Scan for the cell matching the given text and deliver its (x, y) coordinate at center. 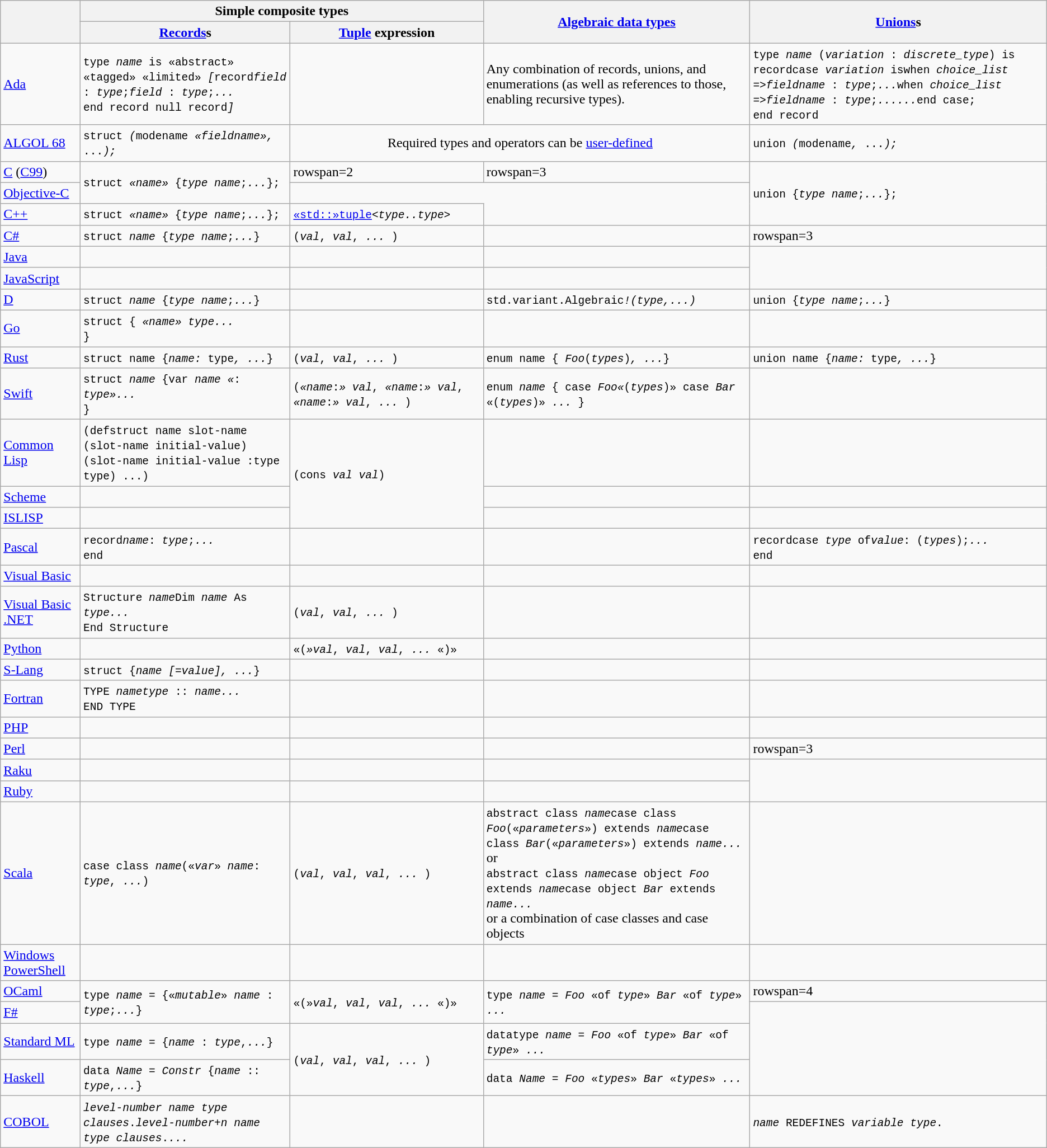
union name {name: type, ...} (898, 357)
Go (40, 328)
Java (40, 257)
Common Lisp (40, 453)
datatype name = Foo «of type» Bar «of type» ... (616, 1042)
recordname: type;...end (186, 547)
struct (modename «fieldname», ...); (186, 143)
Any combination of records, unions, and enumerations (as well as references to those, enabling recursive types). (616, 84)
JavaScript (40, 278)
struct { «name» type...} (186, 328)
Windows PowerShell (40, 962)
Ruby (40, 791)
level-number name type clauses.level-number+n name type clauses.... (186, 1122)
Objective-C (40, 193)
struct {name [=value], ...} (186, 670)
Required types and operators can be user-defined (520, 143)
D (40, 299)
Visual Basic (40, 576)
recordcase type ofvalue: (types);...end (898, 547)
Raku (40, 770)
Structure nameDim name As type...End Structure (186, 612)
Simple composite types (282, 11)
«std::»tuple<type..type> (387, 214)
C# (40, 236)
Swift (40, 394)
Ada (40, 84)
Standard ML (40, 1042)
Haskell (40, 1078)
(defstruct name slot-name (slot-name initial-value) (slot-name initial-value :type type) ...) (186, 453)
struct name {name: type, ...} (186, 357)
type name = Foo «of type» Bar «of type» ... (616, 1002)
enum name { Foo(types), ...} (616, 357)
name REDEFINES variable type. (898, 1122)
std.variant.Algebraic!(type,...) (616, 299)
(«name:» val, «name:» val, «name:» val, ... ) (387, 394)
OCaml (40, 991)
S-Lang (40, 670)
Fortran (40, 698)
Recordss (186, 32)
union {type name;...} (898, 299)
Pascal (40, 547)
Scheme (40, 497)
ISLISP (40, 518)
(cons val val) (387, 474)
Algebraic data types (616, 22)
Rust (40, 357)
F# (40, 1013)
rowspan=2 (387, 172)
C (C99) (40, 172)
ALGOL 68 (40, 143)
type name = {name : type,...} (186, 1042)
COBOL (40, 1122)
C++ (40, 214)
enum name { case Foo«(types)» case Bar «(types)» ... } (616, 394)
Visual Basic .NET (40, 612)
union (modename, ...); (898, 143)
TYPE nametype :: name...END TYPE (186, 698)
data Name = Foo «types» Bar «types» ... (616, 1078)
rowspan=4 (898, 991)
PHP (40, 727)
Tuple expression (387, 32)
data Name = Constr {name :: type,...} (186, 1078)
Perl (40, 749)
Python (40, 648)
union {type name;...}; (898, 193)
type name is «abstract» «tagged» «limited» [recordfield : type;field : type;...end record null record] (186, 84)
type name = {«mutable» name : type;...} (186, 1002)
case class name(«var» name: type, ...) (186, 873)
Scala (40, 873)
Unionss (898, 22)
struct name {var name «: type»...} (186, 394)
